Determine the (x, y) coordinate at the center of the cell enclosing the given text.  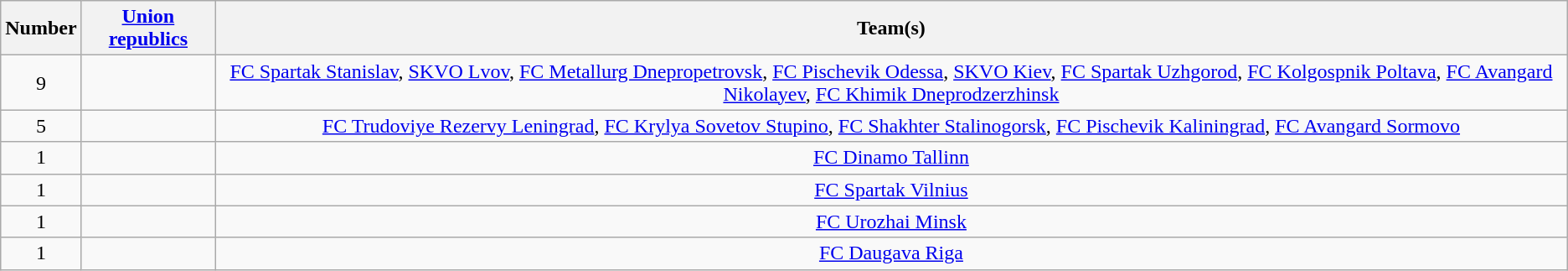
9 (41, 82)
FC Urozhai Minsk (891, 221)
5 (41, 126)
FC Daugava Riga (891, 253)
FC Trudoviye Rezervy Leningrad, FC Krylya Sovetov Stupino, FC Shakhter Stalinogorsk, FC Pischevik Kaliningrad, FC Avangard Sormovo (891, 126)
Union republics (147, 29)
Number (41, 29)
FC Spartak Vilnius (891, 190)
FC Dinamo Tallinn (891, 158)
Team(s) (891, 29)
